Find where the given text appears and provide that cell's center as [X, Y] coordinate. 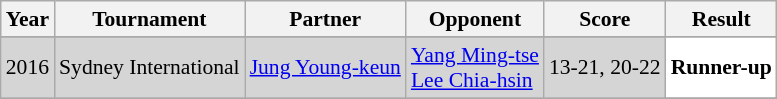
Tournament [150, 19]
2016 [28, 68]
Partner [326, 19]
Yang Ming-tse Lee Chia-hsin [475, 68]
Sydney International [150, 68]
Year [28, 19]
Runner-up [722, 68]
Opponent [475, 19]
Jung Young-keun [326, 68]
Score [605, 19]
Result [722, 19]
13-21, 20-22 [605, 68]
